For the text-containing cell, return its midpoint in (x, y) coordinate format. 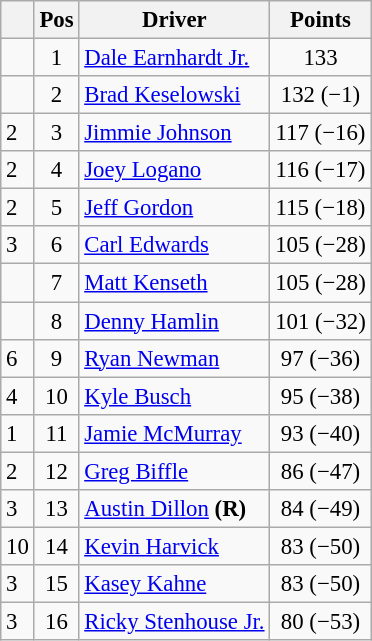
Pos (56, 20)
Kyle Busch (174, 396)
5 (56, 208)
132 (−1) (320, 95)
Jamie McMurray (174, 433)
16 (56, 621)
101 (−32) (320, 321)
8 (56, 321)
Jimmie Johnson (174, 133)
11 (56, 433)
86 (−47) (320, 471)
Ryan Newman (174, 358)
Driver (174, 20)
Austin Dillon (R) (174, 509)
117 (−16) (320, 133)
Matt Kenseth (174, 283)
Kasey Kahne (174, 584)
Greg Biffle (174, 471)
15 (56, 584)
95 (−38) (320, 396)
Kevin Harvick (174, 546)
Points (320, 20)
133 (320, 58)
13 (56, 509)
14 (56, 546)
Joey Logano (174, 170)
116 (−17) (320, 170)
Dale Earnhardt Jr. (174, 58)
84 (−49) (320, 509)
Denny Hamlin (174, 321)
115 (−18) (320, 208)
Ricky Stenhouse Jr. (174, 621)
97 (−36) (320, 358)
80 (−53) (320, 621)
12 (56, 471)
93 (−40) (320, 433)
7 (56, 283)
Jeff Gordon (174, 208)
Brad Keselowski (174, 95)
9 (56, 358)
Carl Edwards (174, 245)
